Return (x, y) of the center of cell containing provided text 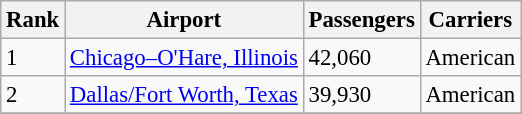
42,060 (362, 58)
Airport (184, 20)
2 (33, 95)
Carriers (470, 20)
Dallas/Fort Worth, Texas (184, 95)
Chicago–O'Hare, Illinois (184, 58)
Rank (33, 20)
39,930 (362, 95)
Passengers (362, 20)
1 (33, 58)
